Return the (X, Y) coordinate for the center point of the cell that contains the specified text.  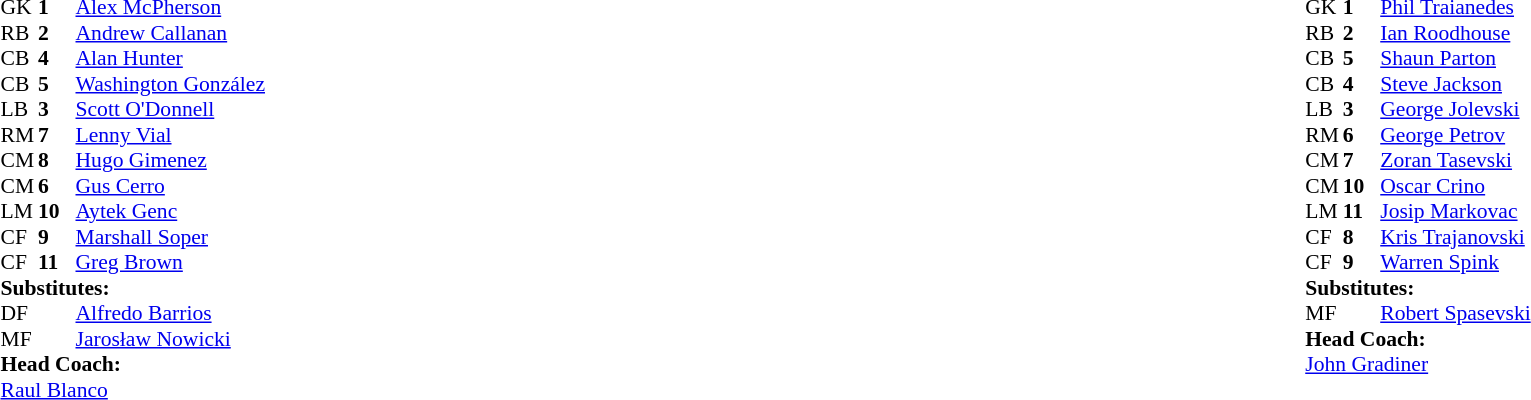
Scott O'Donnell (170, 109)
Lenny Vial (170, 135)
Aytek Genc (170, 211)
Alfredo Barrios (170, 313)
George Petrov (1455, 135)
Greg Brown (170, 263)
George Jolevski (1455, 109)
Jarosław Nowicki (170, 339)
Marshall Soper (170, 237)
Gus Cerro (170, 186)
Shaun Parton (1455, 59)
John Gradiner (1418, 365)
DF (19, 313)
Washington González (170, 84)
Oscar Crino (1455, 186)
Andrew Callanan (170, 33)
Robert Spasevski (1455, 313)
Josip Markovac (1455, 211)
Warren Spink (1455, 263)
Kris Trajanovski (1455, 237)
Hugo Gimenez (170, 161)
Alan Hunter (170, 59)
Zoran Tasevski (1455, 161)
Steve Jackson (1455, 84)
Ian Roodhouse (1455, 33)
